Scan for the cell matching the given text and deliver its (x, y) coordinate at center. 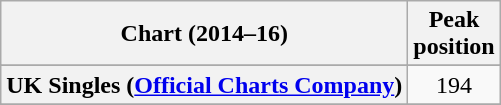
Peakposition (454, 34)
194 (454, 85)
UK Singles (Official Charts Company) (204, 85)
Chart (2014–16) (204, 34)
